Extract the (X, Y) coordinate from the center of the cell holding the provided text.  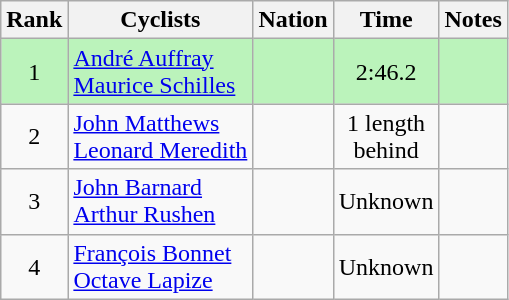
2:46.2 (386, 72)
1 lengthbehind (386, 136)
3 (34, 202)
André Auffray Maurice Schilles (160, 72)
4 (34, 266)
2 (34, 136)
Notes (473, 20)
1 (34, 72)
John Matthews Leonard Meredith (160, 136)
Nation (293, 20)
Cyclists (160, 20)
François Bonnet Octave Lapize (160, 266)
Rank (34, 20)
John Barnard Arthur Rushen (160, 202)
Time (386, 20)
